Identify which cell holds the provided text, then report its [x, y] central coordinate. 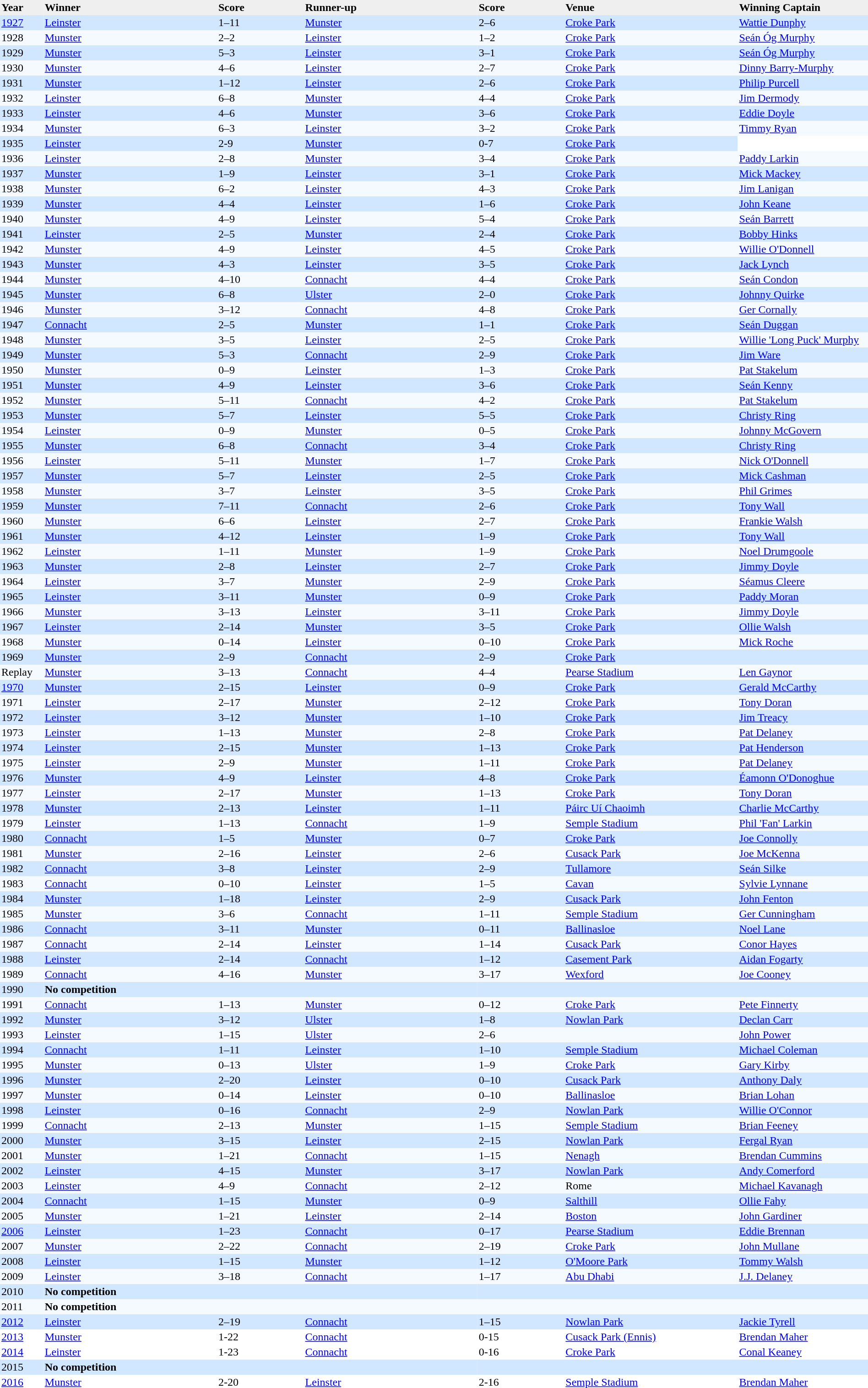
Phil 'Fan' Larkin [803, 823]
Casement Park [651, 960]
O'Moore Park [651, 1262]
1953 [22, 416]
1–8 [521, 1020]
Paddy Larkin [803, 158]
Frankie Walsh [803, 521]
1-22 [260, 1337]
2–4 [521, 234]
Timmy Ryan [803, 128]
1986 [22, 929]
2-9 [260, 144]
1969 [22, 657]
1960 [22, 521]
1975 [22, 763]
John Fenton [803, 899]
1–6 [521, 204]
1991 [22, 1004]
1966 [22, 612]
Joe Cooney [803, 974]
1945 [22, 295]
Cusack Park (Ennis) [651, 1337]
2–22 [260, 1246]
Páirc Uí Chaoimh [651, 808]
1964 [22, 581]
Wattie Dunphy [803, 23]
Rome [651, 1186]
Year [22, 7]
1–3 [521, 370]
Seán Duggan [803, 325]
2004 [22, 1201]
1928 [22, 38]
2–2 [260, 38]
Ollie Fahy [803, 1201]
Michael Coleman [803, 1050]
Jim Lanigan [803, 189]
1937 [22, 174]
1965 [22, 597]
Nick O'Donnell [803, 461]
Johnny Quirke [803, 295]
4–2 [521, 400]
2009 [22, 1276]
0–13 [260, 1065]
Brendan Cummins [803, 1155]
1983 [22, 884]
2001 [22, 1155]
1958 [22, 491]
1936 [22, 158]
Ger Cornally [803, 309]
1952 [22, 400]
Conal Keaney [803, 1352]
1979 [22, 823]
1997 [22, 1095]
6–2 [260, 189]
1967 [22, 627]
1984 [22, 899]
0–7 [521, 839]
1976 [22, 778]
Mick Mackey [803, 174]
2012 [22, 1322]
Mick Cashman [803, 476]
Declan Carr [803, 1020]
1974 [22, 748]
1972 [22, 718]
1942 [22, 249]
1946 [22, 309]
John Power [803, 1035]
Len Gaynor [803, 672]
5–5 [521, 416]
John Keane [803, 204]
2–0 [521, 295]
1954 [22, 430]
1996 [22, 1080]
0-7 [521, 144]
0–12 [521, 1004]
1993 [22, 1035]
Gary Kirby [803, 1065]
2002 [22, 1171]
2015 [22, 1367]
0–11 [521, 929]
John Mullane [803, 1246]
1956 [22, 461]
Brian Lohan [803, 1095]
1944 [22, 279]
2–20 [260, 1080]
Noel Lane [803, 929]
1930 [22, 68]
3–2 [521, 128]
Abu Dhabi [651, 1276]
1931 [22, 83]
1971 [22, 702]
Jack Lynch [803, 265]
Paddy Moran [803, 597]
1961 [22, 537]
1940 [22, 219]
2006 [22, 1231]
6–3 [260, 128]
1948 [22, 340]
1962 [22, 551]
1949 [22, 355]
1950 [22, 370]
1994 [22, 1050]
Seán Barrett [803, 219]
3–15 [260, 1141]
Fergal Ryan [803, 1141]
Salthill [651, 1201]
0-16 [521, 1352]
1990 [22, 990]
1992 [22, 1020]
Bobby Hinks [803, 234]
1973 [22, 732]
Pete Finnerty [803, 1004]
1970 [22, 688]
Jackie Tyrell [803, 1322]
6–6 [260, 521]
Gerald McCarthy [803, 688]
2003 [22, 1186]
1–17 [521, 1276]
1-23 [260, 1352]
2010 [22, 1292]
1968 [22, 642]
Brendan Maher [803, 1337]
1985 [22, 914]
Mick Roche [803, 642]
2007 [22, 1246]
1988 [22, 960]
1987 [22, 944]
1947 [22, 325]
1957 [22, 476]
Pat Henderson [803, 748]
2005 [22, 1216]
1934 [22, 128]
Nenagh [651, 1155]
1959 [22, 506]
Noel Drumgoole [803, 551]
Tommy Walsh [803, 1262]
1951 [22, 385]
4–5 [521, 249]
Seán Kenny [803, 385]
1978 [22, 808]
1995 [22, 1065]
3–8 [260, 869]
2000 [22, 1141]
4–15 [260, 1171]
Philip Purcell [803, 83]
1977 [22, 793]
1981 [22, 853]
Andy Comerford [803, 1171]
Anthony Daly [803, 1080]
Conor Hayes [803, 944]
2–16 [260, 853]
1933 [22, 114]
1963 [22, 567]
Jim Dermody [803, 98]
1943 [22, 265]
2013 [22, 1337]
3–18 [260, 1276]
2014 [22, 1352]
Séamus Cleere [803, 581]
1938 [22, 189]
Willie O'Connor [803, 1111]
1941 [22, 234]
Joe McKenna [803, 853]
1–18 [260, 899]
1–1 [521, 325]
2008 [22, 1262]
John Gardiner [803, 1216]
Aidan Fogarty [803, 960]
Wexford [651, 974]
Ollie Walsh [803, 627]
4–12 [260, 537]
1–7 [521, 461]
Winning Captain [803, 7]
Willie O'Donnell [803, 249]
Sylvie Lynnane [803, 884]
Runner-up [391, 7]
2011 [22, 1307]
1935 [22, 144]
Venue [651, 7]
1999 [22, 1125]
1989 [22, 974]
4–16 [260, 974]
Willie 'Long Puck' Murphy [803, 340]
1980 [22, 839]
Eddie Doyle [803, 114]
Jim Treacy [803, 718]
1929 [22, 53]
1927 [22, 23]
J.J. Delaney [803, 1276]
Johnny McGovern [803, 430]
0–16 [260, 1111]
1–14 [521, 944]
0–5 [521, 430]
Brian Feeney [803, 1125]
5–4 [521, 219]
1932 [22, 98]
Joe Connolly [803, 839]
1998 [22, 1111]
1939 [22, 204]
Éamonn O'Donoghue [803, 778]
4–10 [260, 279]
0–17 [521, 1231]
Ger Cunningham [803, 914]
Seán Condon [803, 279]
1–2 [521, 38]
1955 [22, 446]
Phil Grimes [803, 491]
Charlie McCarthy [803, 808]
Tullamore [651, 869]
Jim Ware [803, 355]
Boston [651, 1216]
Seán Silke [803, 869]
1982 [22, 869]
Cavan [651, 884]
Replay [22, 672]
Winner [130, 7]
Dinny Barry-Murphy [803, 68]
0-15 [521, 1337]
1–23 [260, 1231]
7–11 [260, 506]
Michael Kavanagh [803, 1186]
Eddie Brennan [803, 1231]
